For the text-containing cell, return its midpoint in (x, y) coordinate format. 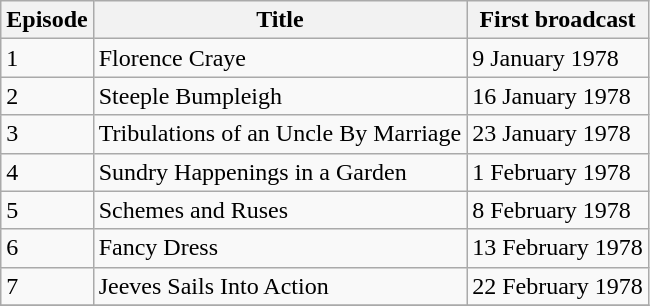
5 (47, 210)
1 February 1978 (558, 172)
8 February 1978 (558, 210)
6 (47, 248)
1 (47, 58)
7 (47, 286)
Sundry Happenings in a Garden (280, 172)
4 (47, 172)
Title (280, 20)
First broadcast (558, 20)
Steeple Bumpleigh (280, 96)
Fancy Dress (280, 248)
9 January 1978 (558, 58)
Schemes and Ruses (280, 210)
16 January 1978 (558, 96)
Tribulations of an Uncle By Marriage (280, 134)
Jeeves Sails Into Action (280, 286)
Episode (47, 20)
Florence Craye (280, 58)
2 (47, 96)
23 January 1978 (558, 134)
22 February 1978 (558, 286)
13 February 1978 (558, 248)
3 (47, 134)
